Capture the cell that displays the provided text and extract its [x, y] central coordinate. 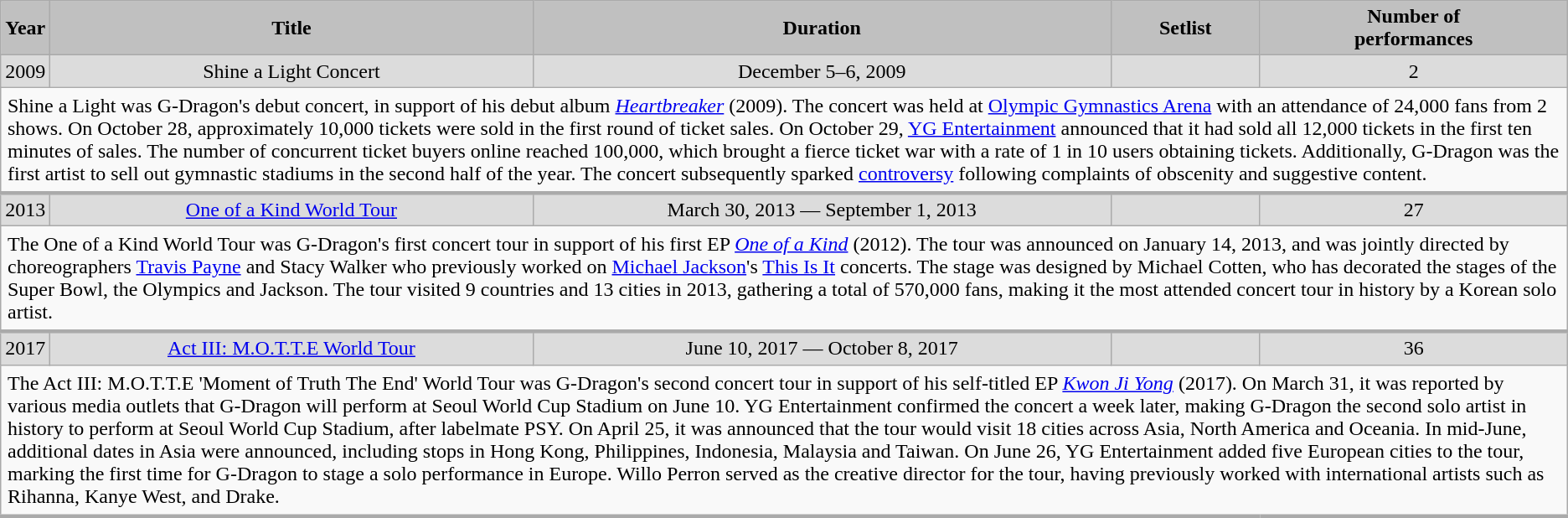
Shine a Light Concert [291, 71]
2017 [25, 348]
December 5–6, 2009 [822, 71]
Act III: M.O.T.T.E World Tour [291, 348]
June 10, 2017 — October 8, 2017 [822, 348]
2 [1414, 71]
2013 [25, 210]
One of a Kind World Tour [291, 210]
Number ofperformances [1414, 28]
Year [25, 28]
2009 [25, 71]
Duration [822, 28]
27 [1414, 210]
March 30, 2013 — September 1, 2013 [822, 210]
Setlist [1185, 28]
36 [1414, 348]
Title [291, 28]
